Find where the given text appears and provide that cell's center as [X, Y] coordinate. 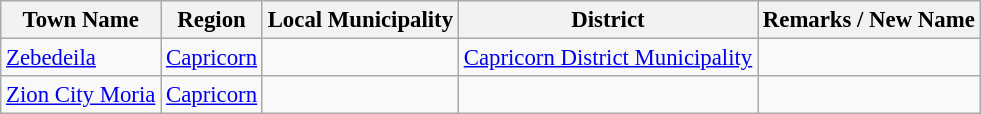
Remarks / New Name [870, 20]
Town Name [81, 20]
Local Municipality [360, 20]
District [608, 20]
Region [212, 20]
Capricorn District Municipality [608, 58]
Zebedeila [81, 58]
Zion City Moria [81, 95]
